Locate the cell with the specified text and output its (X, Y) center coordinate. 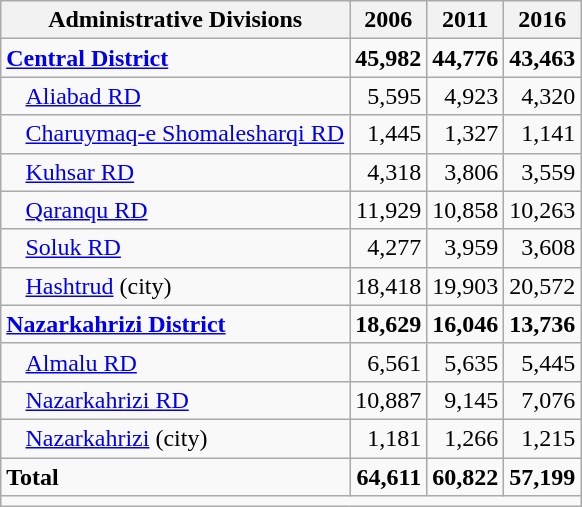
Central District (176, 58)
Nazarkahrizi District (176, 324)
Hashtrud (city) (176, 286)
2016 (542, 20)
64,611 (388, 477)
10,858 (466, 210)
20,572 (542, 286)
1,181 (388, 438)
44,776 (466, 58)
3,959 (466, 248)
43,463 (542, 58)
Administrative Divisions (176, 20)
6,561 (388, 362)
Aliabad RD (176, 96)
7,076 (542, 400)
3,806 (466, 172)
2011 (466, 20)
9,145 (466, 400)
Kuhsar RD (176, 172)
1,266 (466, 438)
1,141 (542, 134)
4,320 (542, 96)
1,327 (466, 134)
5,595 (388, 96)
4,318 (388, 172)
11,929 (388, 210)
Almalu RD (176, 362)
1,215 (542, 438)
Charuymaq-e Shomalesharqi RD (176, 134)
60,822 (466, 477)
3,559 (542, 172)
Qaranqu RD (176, 210)
4,923 (466, 96)
10,263 (542, 210)
16,046 (466, 324)
Soluk RD (176, 248)
5,635 (466, 362)
18,629 (388, 324)
57,199 (542, 477)
13,736 (542, 324)
5,445 (542, 362)
3,608 (542, 248)
10,887 (388, 400)
Nazarkahrizi (city) (176, 438)
1,445 (388, 134)
4,277 (388, 248)
2006 (388, 20)
18,418 (388, 286)
Nazarkahrizi RD (176, 400)
45,982 (388, 58)
Total (176, 477)
19,903 (466, 286)
